Extract the (X, Y) coordinate from the center of the cell holding the provided text.  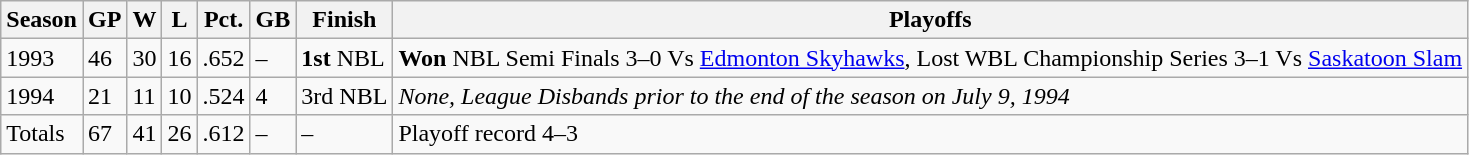
1993 (42, 58)
L (180, 20)
3rd NBL (344, 96)
.524 (224, 96)
GB (273, 20)
46 (104, 58)
Won NBL Semi Finals 3–0 Vs Edmonton Skyhawks, Lost WBL Championship Series 3–1 Vs Saskatoon Slam (930, 58)
4 (273, 96)
Season (42, 20)
.652 (224, 58)
Playoffs (930, 20)
W (144, 20)
26 (180, 134)
Playoff record 4–3 (930, 134)
10 (180, 96)
1st NBL (344, 58)
16 (180, 58)
21 (104, 96)
67 (104, 134)
GP (104, 20)
30 (144, 58)
None, League Disbands prior to the end of the season on July 9, 1994 (930, 96)
41 (144, 134)
11 (144, 96)
Pct. (224, 20)
1994 (42, 96)
.612 (224, 134)
Totals (42, 134)
Finish (344, 20)
